Find where the given text appears and provide that cell's center as [x, y] coordinate. 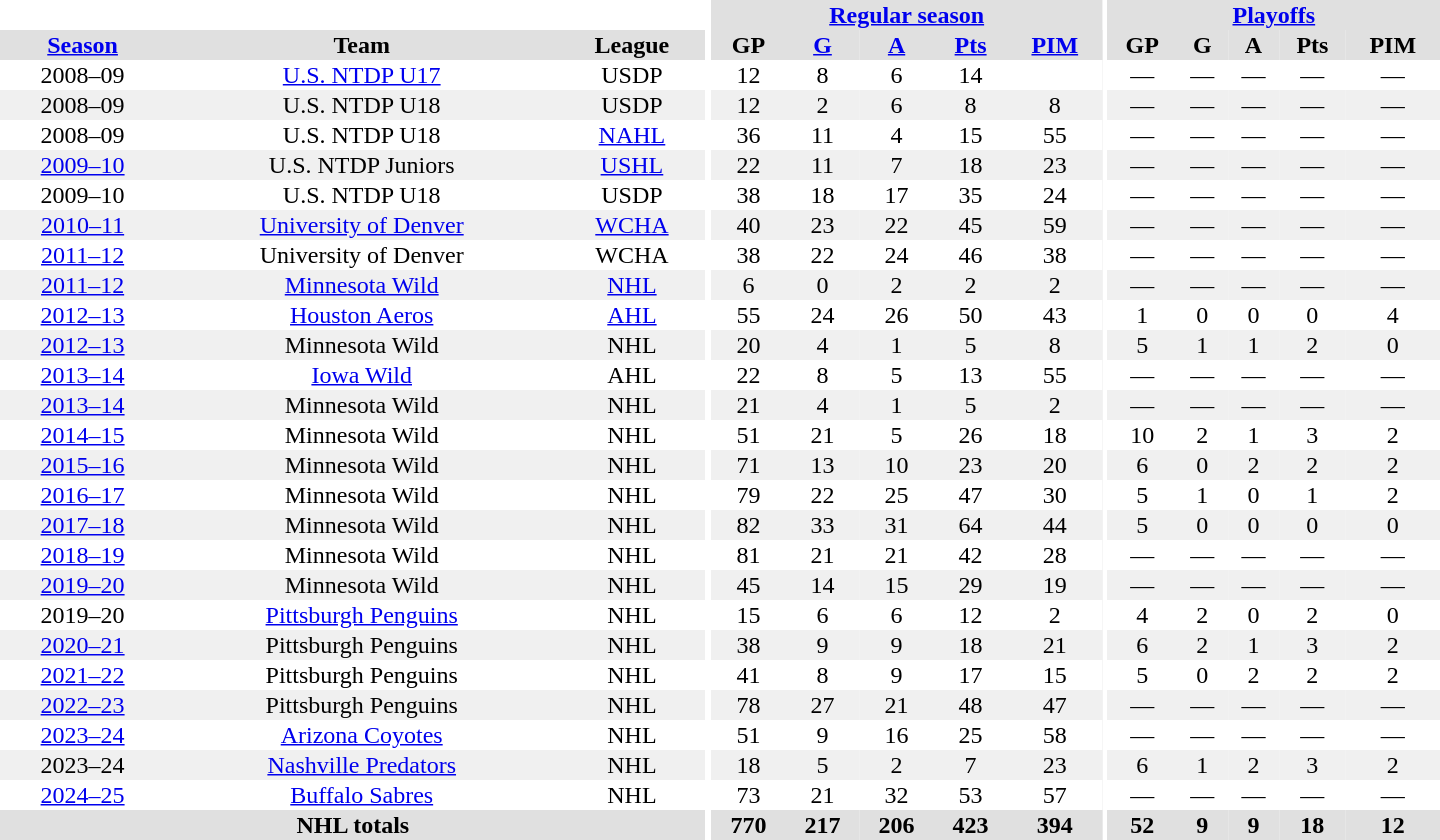
29 [971, 585]
2024–25 [82, 795]
2016–17 [82, 495]
U.S. NTDP Juniors [362, 165]
U.S. NTDP U17 [362, 75]
Arizona Coyotes [362, 735]
59 [1055, 225]
30 [1055, 495]
43 [1055, 315]
2022–23 [82, 705]
2010–11 [82, 225]
33 [822, 525]
36 [748, 135]
27 [822, 705]
57 [1055, 795]
19 [1055, 585]
42 [971, 555]
73 [748, 795]
NAHL [632, 135]
32 [897, 795]
206 [897, 825]
2020–21 [82, 645]
League [632, 45]
2021–22 [82, 675]
81 [748, 555]
71 [748, 465]
16 [897, 735]
Team [362, 45]
41 [748, 675]
35 [971, 195]
217 [822, 825]
31 [897, 525]
423 [971, 825]
2017–18 [82, 525]
Houston Aeros [362, 315]
Playoffs [1274, 15]
58 [1055, 735]
2015–16 [82, 465]
40 [748, 225]
82 [748, 525]
2014–15 [82, 435]
78 [748, 705]
Regular season [906, 15]
48 [971, 705]
Nashville Predators [362, 765]
44 [1055, 525]
50 [971, 315]
53 [971, 795]
394 [1055, 825]
64 [971, 525]
Buffalo Sabres [362, 795]
2018–19 [82, 555]
28 [1055, 555]
46 [971, 255]
NHL totals [353, 825]
Season [82, 45]
52 [1142, 825]
Iowa Wild [362, 375]
79 [748, 495]
770 [748, 825]
USHL [632, 165]
